Locate the cell with the specified text and output its [x, y] center coordinate. 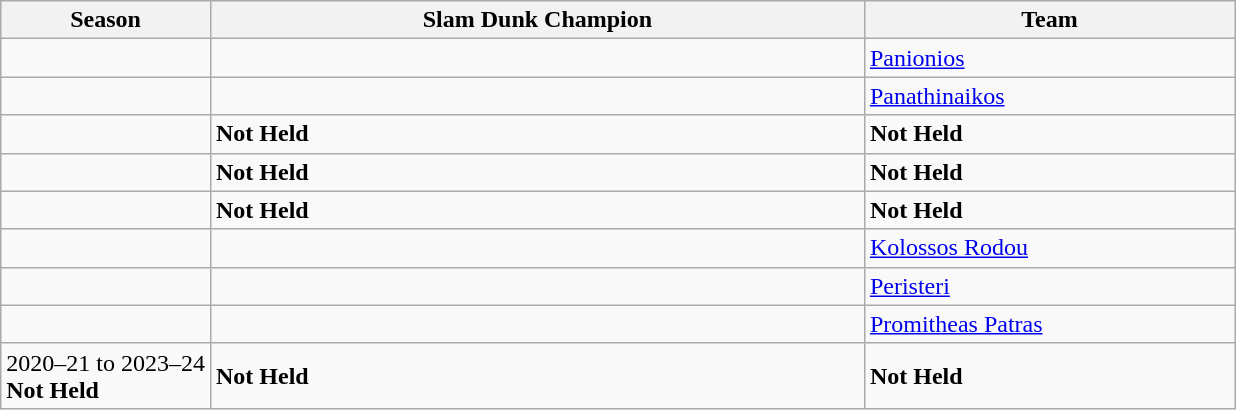
Panathinaikos [1049, 96]
Kolossos Rodou [1049, 248]
2020–21 to 2023–24 Not Held [106, 376]
Peristeri [1049, 286]
Panionios [1049, 58]
Team [1049, 20]
Slam Dunk Champion [537, 20]
Season [106, 20]
Promitheas Patras [1049, 324]
